Determine the (x, y) coordinate at the center of the cell enclosing the given text.  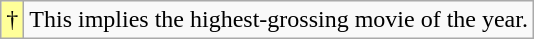
† (12, 20)
This implies the highest-grossing movie of the year. (279, 20)
